Pinpoint the cell where the given text exists, returning its [x, y] midpoint coordinate. 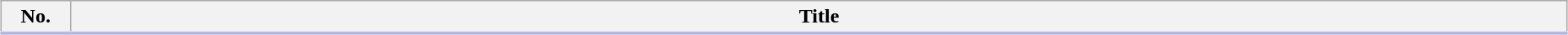
No. [35, 17]
Title [819, 17]
